Detect which cell encompasses the target text, then output its [X, Y] center coordinate. 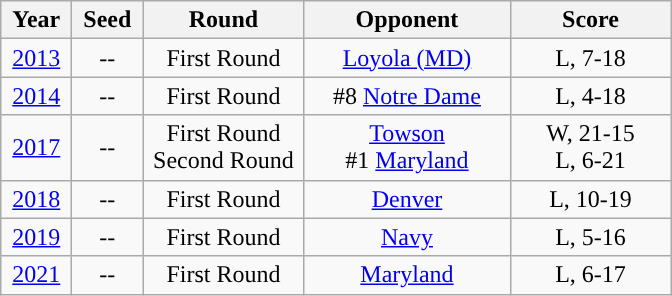
Navy [407, 237]
2018 [36, 199]
Score [590, 20]
L, 4-18 [590, 96]
2019 [36, 237]
L, 6-17 [590, 275]
2013 [36, 58]
Denver [407, 199]
L, 10-19 [590, 199]
Towson#1 Maryland [407, 148]
W, 21-15L, 6-21 [590, 148]
Maryland [407, 275]
First RoundSecond Round [224, 148]
Seed [108, 20]
Round [224, 20]
2014 [36, 96]
Opponent [407, 20]
2021 [36, 275]
2017 [36, 148]
Loyola (MD) [407, 58]
Year [36, 20]
#8 Notre Dame [407, 96]
L, 7-18 [590, 58]
L, 5-16 [590, 237]
